Detect which cell encompasses the target text, then output its (x, y) center coordinate. 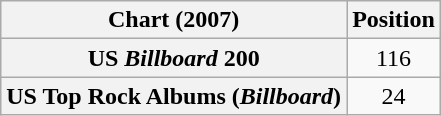
US Billboard 200 (174, 58)
Chart (2007) (174, 20)
116 (394, 58)
US Top Rock Albums (Billboard) (174, 96)
24 (394, 96)
Position (394, 20)
